Detect which cell encompasses the target text, then output its [x, y] center coordinate. 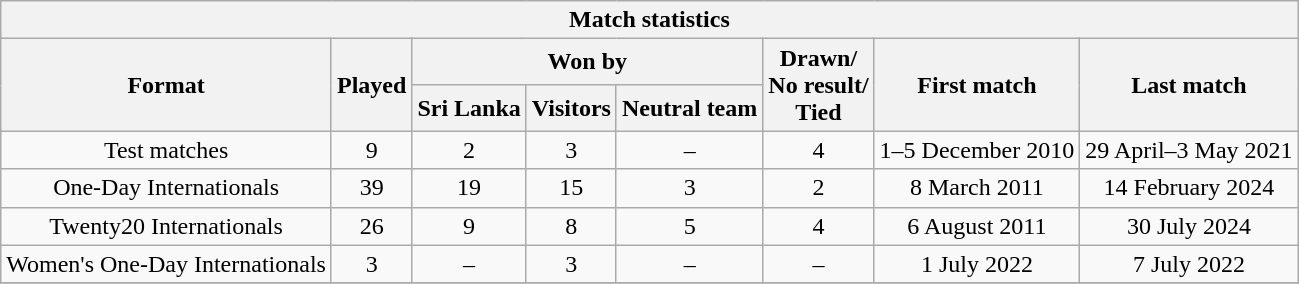
14 February 2024 [1189, 188]
Test matches [166, 150]
Match statistics [650, 20]
Twenty20 Internationals [166, 226]
Visitors [571, 108]
1–5 December 2010 [977, 150]
Won by [588, 62]
Drawn/ No result/ Tied [818, 85]
29 April–3 May 2021 [1189, 150]
26 [371, 226]
Neutral team [689, 108]
Format [166, 85]
8 March 2011 [977, 188]
19 [469, 188]
1 July 2022 [977, 264]
Sri Lanka [469, 108]
Last match [1189, 85]
Played [371, 85]
One-Day Internationals [166, 188]
7 July 2022 [1189, 264]
8 [571, 226]
39 [371, 188]
First match [977, 85]
30 July 2024 [1189, 226]
6 August 2011 [977, 226]
5 [689, 226]
Women's One-Day Internationals [166, 264]
15 [571, 188]
